Detect which cell encompasses the target text, then output its [X, Y] center coordinate. 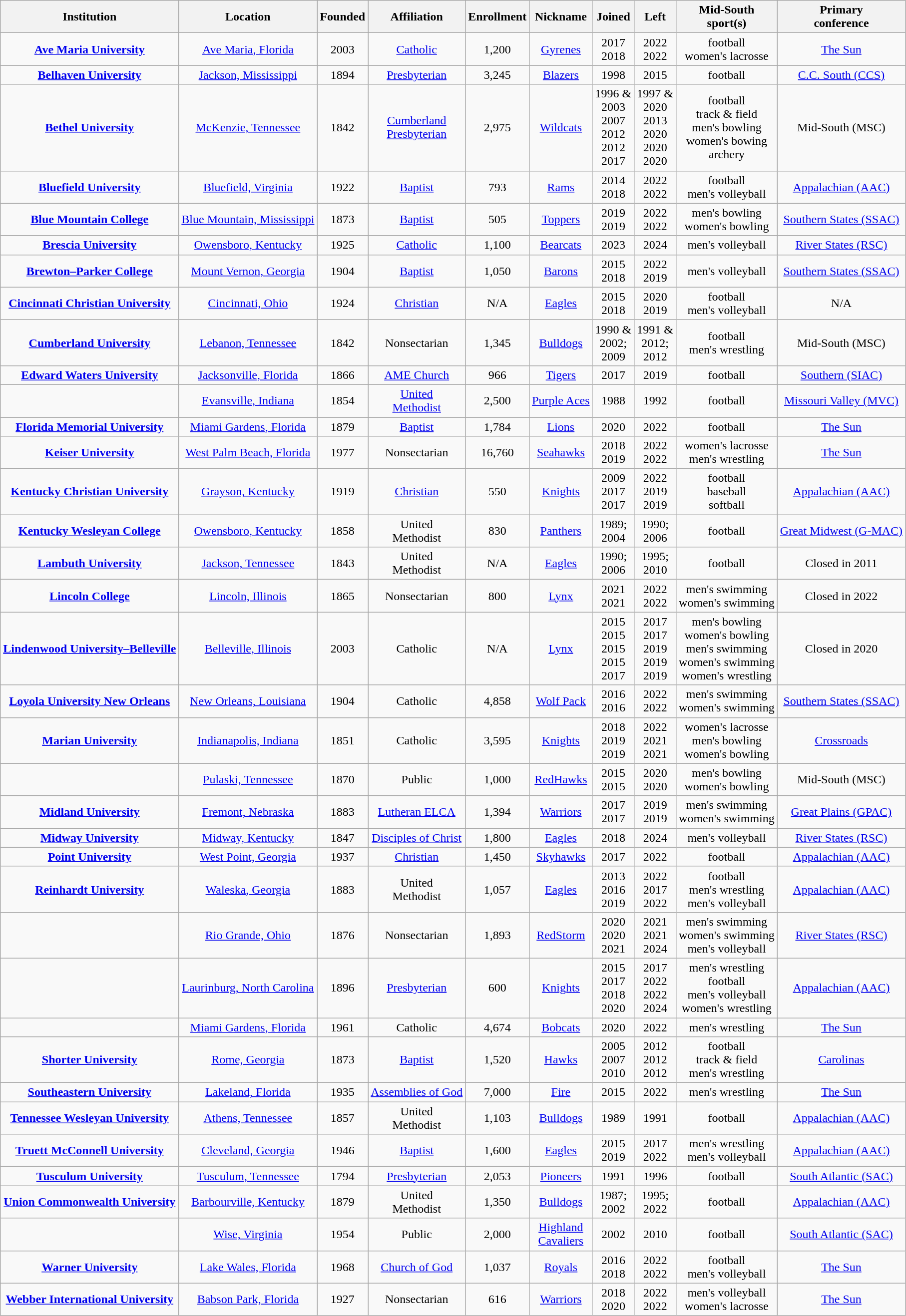
1998 [613, 75]
Evansville, Indiana [248, 400]
20202020 [655, 780]
Cumberland University [90, 342]
Cincinnati Christian University [90, 304]
Wise, Virginia [248, 1234]
1977 [343, 452]
1,450 [497, 857]
793 [497, 187]
3,245 [497, 75]
966 [497, 375]
16,760 [497, 452]
1925 [343, 245]
Bobcats [561, 1027]
1,600 [497, 1150]
Athens, Tennessee [248, 1118]
202220192019 [655, 492]
Lakeland, Florida [248, 1092]
2,000 [497, 1234]
Midway University [90, 838]
2,500 [497, 400]
footballtrack & fieldmen's wrestling [727, 1060]
Tennessee Wesleyan University [90, 1118]
Great Midwest (G-MAC) [841, 531]
1865 [343, 596]
Kentucky Wesleyan College [90, 531]
20212021 [613, 596]
Cincinnati, Ohio [248, 304]
Blue Mountain, Mississippi [248, 220]
1922 [343, 187]
1,103 [497, 1118]
1843 [343, 563]
Pioneers [561, 1176]
1,800 [497, 838]
New Orleans, Louisiana [248, 701]
200520072010 [613, 1060]
616 [497, 1299]
Barons [561, 271]
1,784 [497, 427]
1954 [343, 1234]
20142018 [613, 187]
1866 [343, 375]
Tusculum, Tennessee [248, 1176]
Brescia University [90, 245]
1924 [343, 304]
20172017 [613, 812]
Rome, Georgia [248, 1060]
Cleveland, Georgia [248, 1150]
2017202220222024 [655, 987]
Marian University [90, 740]
Mount Vernon, Georgia [248, 271]
Church of God [417, 1267]
Wildcats [561, 128]
men's swimmingwomen's swimmingmen's volleyball [727, 935]
West Palm Beach, Florida [248, 452]
1,100 [497, 245]
1,057 [497, 889]
footballtrack & fieldmen's bowlingwomen's bowingarchery [727, 128]
Brewton–Parker College [90, 271]
1937 [343, 857]
1857 [343, 1118]
men's wrestlingfootballmen's volleyballwomen's wrestling [727, 987]
Primaryconference [841, 17]
1987;2002 [613, 1202]
Bearcats [561, 245]
20162016 [613, 701]
Truett McConnell University [90, 1150]
Belhaven University [90, 75]
Grayson, Kentucky [248, 492]
1876 [343, 935]
1989;2004 [613, 531]
Fire [561, 1092]
1995;2010 [655, 563]
Founded [343, 17]
1870 [343, 780]
Purple Aces [561, 400]
footballwomen's lacrosse [727, 49]
footballbaseballsoftball [727, 492]
2019 [655, 375]
20152015201520152017 [613, 649]
Lebanon, Tennessee [248, 342]
1,200 [497, 49]
RedHawks [561, 780]
2023 [613, 245]
Tusculum University [90, 1176]
Union Commonwealth University [90, 1202]
Fremont, Nebraska [248, 812]
Waleska, Georgia [248, 889]
1990 &2002;2009 [613, 342]
Disciples of Christ [417, 838]
202120212024 [655, 935]
201320162019 [613, 889]
Nickname [561, 17]
800 [497, 596]
201820192019 [613, 740]
Florida Memorial University [90, 427]
Keiser University [90, 452]
C.C. South (CCS) [841, 75]
2,975 [497, 128]
1997 &20202013202020202020 [655, 128]
2,053 [497, 1176]
20152015 [613, 780]
1,893 [497, 935]
202020202021 [613, 935]
men's wrestlingmen's volleyball [727, 1150]
women's lacrossemen's wrestling [727, 452]
Missouri Valley (MVC) [841, 400]
Skyhawks [561, 857]
4,674 [497, 1027]
Lincoln College [90, 596]
1,000 [497, 780]
1854 [343, 400]
Ave Maria University [90, 49]
Left [655, 17]
Crossroads [841, 740]
1988 [613, 400]
20152019 [613, 1150]
1858 [343, 531]
Bethel University [90, 128]
Jacksonville, Florida [248, 375]
Closed in 2011 [841, 563]
Belleville, Illinois [248, 649]
men's volleyballwomen's lacrosse [727, 1299]
7,000 [497, 1092]
20182019 [613, 452]
Reinhardt University [90, 889]
RedStorm [561, 935]
Warner University [90, 1267]
20172022 [655, 1150]
20172017201920192019 [655, 649]
550 [497, 492]
4,858 [497, 701]
Wolf Pack [561, 701]
Blazers [561, 75]
Midland University [90, 812]
Location [248, 17]
1,037 [497, 1267]
1794 [343, 1176]
Lake Wales, Florida [248, 1267]
Point University [90, 857]
Midway, Kentucky [248, 838]
Gyrenes [561, 49]
Jackson, Tennessee [248, 563]
Blue Mountain College [90, 220]
Tigers [561, 375]
1991 &2012;2012 [655, 342]
Indianapolis, Indiana [248, 740]
Shorter University [90, 1060]
women's lacrossemen's bowlingwomen's bowling [727, 740]
Bluefield University [90, 187]
Ave Maria, Florida [248, 49]
Southeastern University [90, 1092]
Laurinburg, North Carolina [248, 987]
1996 &20032007201220122017 [613, 128]
Lions [561, 427]
Seahawks [561, 452]
1989 [613, 1118]
1,520 [497, 1060]
1968 [343, 1267]
West Point, Georgia [248, 857]
505 [497, 220]
men's bowlingwomen's bowlingmen's swimmingwomen's swimmingwomen's wrestling [727, 649]
1,394 [497, 812]
AME Church [417, 375]
Closed in 2020 [841, 649]
Rams [561, 187]
1,345 [497, 342]
1961 [343, 1027]
2015201720182020 [613, 987]
Enrollment [497, 17]
Affiliation [417, 17]
Toppers [561, 220]
1847 [343, 838]
202220172022 [655, 889]
CumberlandPresbyterian [417, 128]
Lincoln, Illinois [248, 596]
Hawks [561, 1060]
Rio Grande, Ohio [248, 935]
1996 [655, 1176]
1935 [343, 1092]
1995;2022 [655, 1202]
McKenzie, Tennessee [248, 128]
Webber International University [90, 1299]
Institution [90, 17]
20202019 [655, 304]
Great Plains (GPAC) [841, 812]
1919 [343, 492]
1927 [343, 1299]
Panthers [561, 531]
1851 [343, 740]
Southern (SIAC) [841, 375]
footballmen's wrestling [727, 342]
1992 [655, 400]
Lindenwood University–Belleville [90, 649]
2010 [655, 1234]
2002 [613, 1234]
Pulaski, Tennessee [248, 780]
Edward Waters University [90, 375]
600 [497, 987]
830 [497, 531]
Mid-Southsport(s) [727, 17]
20182020 [613, 1299]
Carolinas [841, 1060]
HighlandCavaliers [561, 1234]
Kentucky Christian University [90, 492]
201220122012 [655, 1060]
Royals [561, 1267]
1896 [343, 987]
20172018 [613, 49]
Joined [613, 17]
Babson Park, Florida [248, 1299]
1,350 [497, 1202]
footballmen's wrestlingmen's volleyball [727, 889]
Lambuth University [90, 563]
20222019 [655, 271]
Jackson, Mississippi [248, 75]
2018 [613, 838]
3,595 [497, 740]
Bluefield, Virginia [248, 187]
200920172017 [613, 492]
1894 [343, 75]
Loyola University New Orleans [90, 701]
Closed in 2022 [841, 596]
Barbourville, Kentucky [248, 1202]
Assemblies of God [417, 1092]
Lutheran ELCA [417, 812]
1,050 [497, 271]
20162018 [613, 1267]
1946 [343, 1150]
202220212021 [655, 740]
